Pinpoint the cell where the given text exists, returning its (x, y) midpoint coordinate. 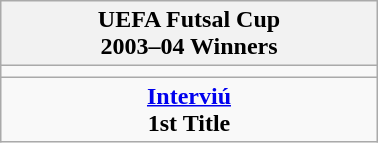
Interviú1st Title (189, 110)
UEFA Futsal Cup 2003–04 Winners (189, 34)
